Pinpoint the cell where the given text exists, returning its [x, y] midpoint coordinate. 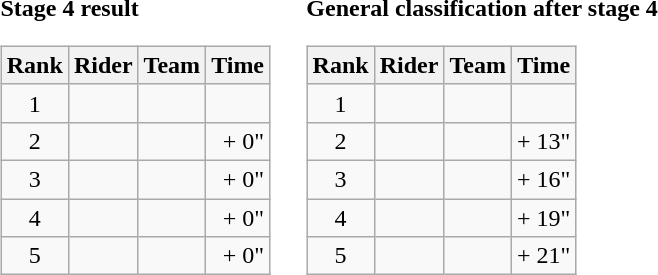
+ 21" [543, 256]
+ 19" [543, 217]
+ 16" [543, 179]
+ 13" [543, 141]
